Find where the given text appears and provide that cell's center as [X, Y] coordinate. 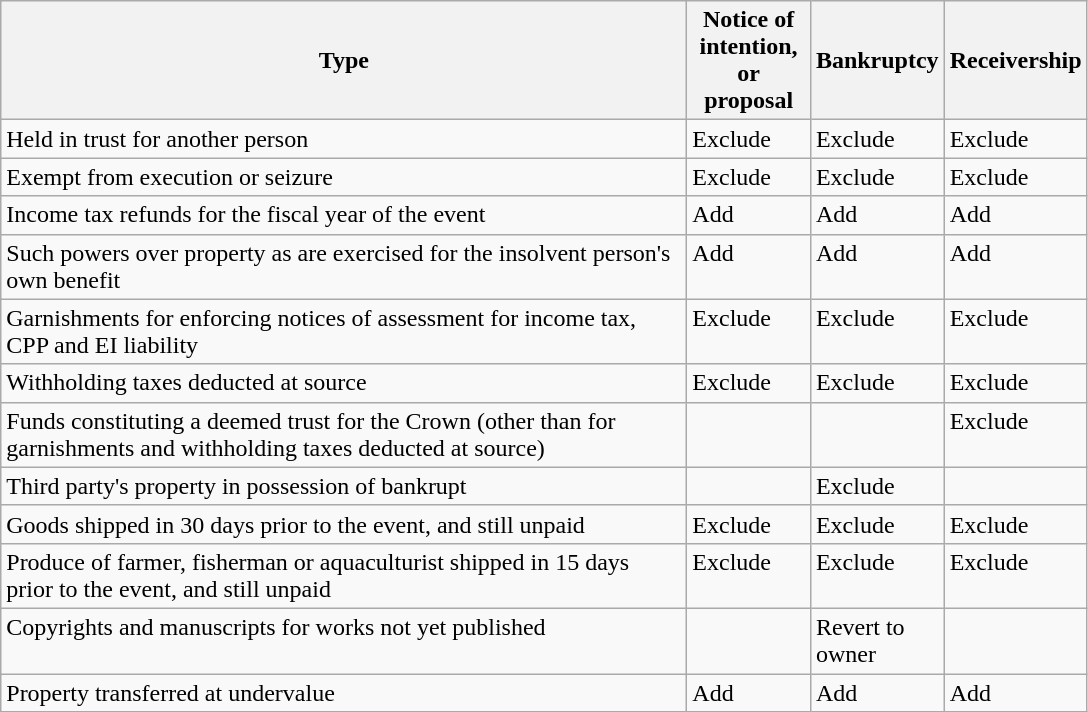
Withholding taxes deducted at source [344, 383]
Produce of farmer, fisherman or aquaculturist shipped in 15 days prior to the event, and still unpaid [344, 576]
Goods shipped in 30 days prior to the event, and still unpaid [344, 524]
Property transferred at undervalue [344, 693]
Held in trust for another person [344, 139]
Such powers over property as are exercised for the insolvent person's own benefit [344, 266]
Revert to owner [877, 640]
Receivership [1016, 60]
Bankruptcy [877, 60]
Third party's property in possession of bankrupt [344, 486]
Notice of intention, or proposal [749, 60]
Type [344, 60]
Funds constituting a deemed trust for the Crown (other than for garnishments and withholding taxes deducted at source) [344, 434]
Garnishments for enforcing notices of assessment for income tax, CPP and EI liability [344, 332]
Income tax refunds for the fiscal year of the event [344, 215]
Copyrights and manuscripts for works not yet published [344, 640]
Exempt from execution or seizure [344, 177]
